Locate the cell with the specified text and output its [x, y] center coordinate. 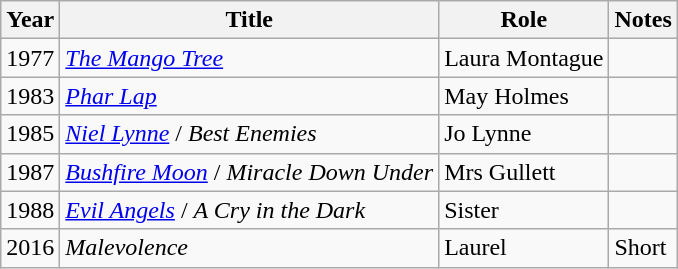
Title [250, 20]
Mrs Gullett [524, 172]
Niel Lynne / Best Enemies [250, 134]
Sister [524, 210]
Notes [643, 20]
1983 [30, 96]
Jo Lynne [524, 134]
1985 [30, 134]
Malevolence [250, 248]
1987 [30, 172]
1988 [30, 210]
Evil Angels / A Cry in the Dark [250, 210]
Bushfire Moon / Miracle Down Under [250, 172]
May Holmes [524, 96]
Role [524, 20]
1977 [30, 58]
Laurel [524, 248]
2016 [30, 248]
The Mango Tree [250, 58]
Phar Lap [250, 96]
Short [643, 248]
Laura Montague [524, 58]
Year [30, 20]
